Scan for the cell matching the given text and deliver its [x, y] coordinate at center. 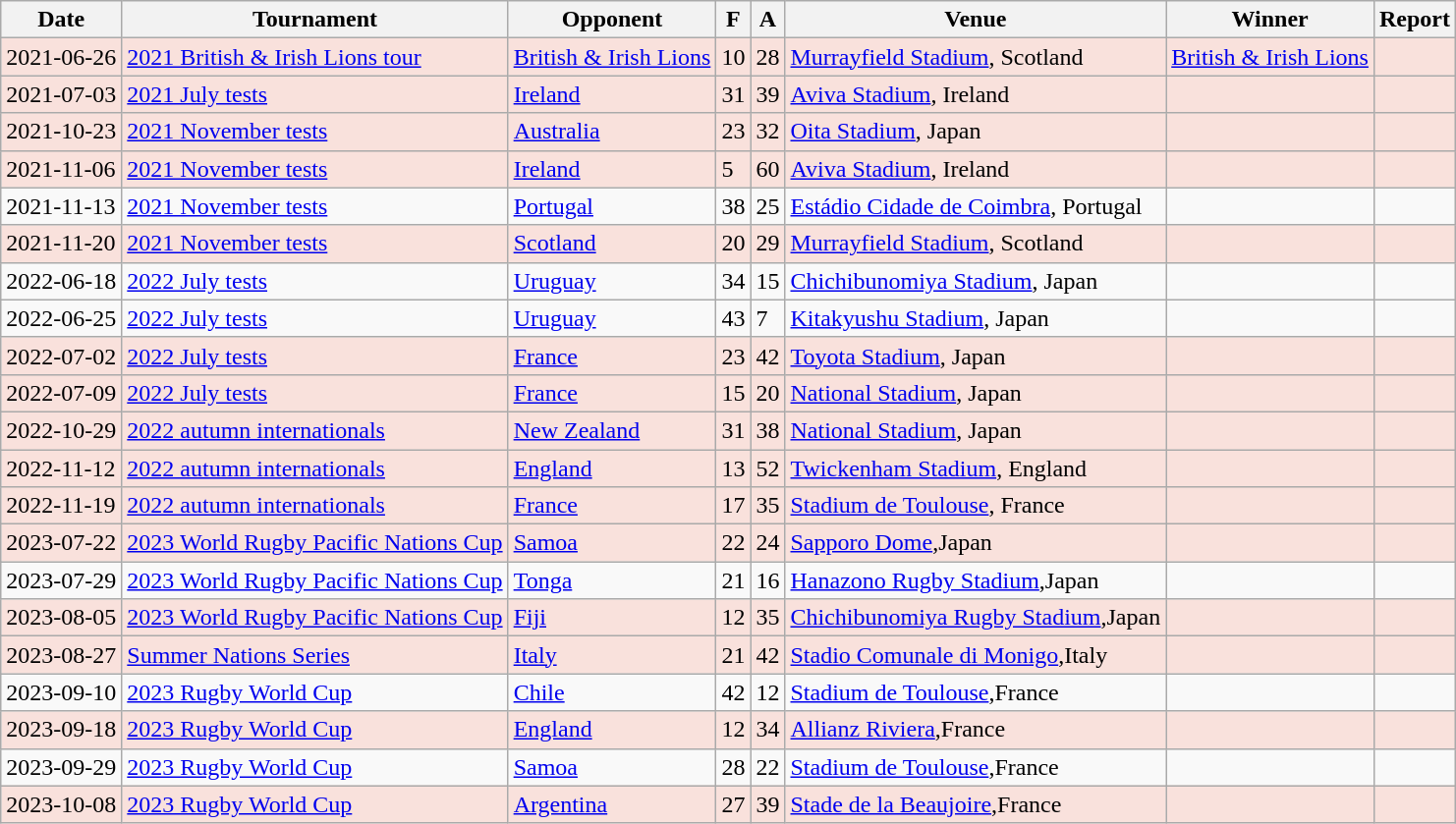
2023-09-29 [61, 767]
Tournament [314, 20]
2023-09-18 [61, 730]
Allianz Riviera,France [976, 730]
2023-09-10 [61, 692]
16 [768, 580]
Winner [1270, 20]
A [768, 20]
Opponent [612, 20]
10 [733, 57]
2022-06-18 [61, 281]
Kitakyushu Stadium, Japan [976, 318]
29 [768, 244]
24 [768, 543]
52 [768, 468]
2023-08-05 [61, 618]
New Zealand [612, 430]
2021-10-23 [61, 132]
13 [733, 468]
Scotland [612, 244]
2022-06-25 [61, 318]
2022-10-29 [61, 430]
Chile [612, 692]
2021-06-26 [61, 57]
Summer Nations Series [314, 655]
Fiji [612, 618]
2022-11-12 [61, 468]
Venue [976, 20]
2021-11-06 [61, 169]
Date [61, 20]
43 [733, 318]
27 [733, 804]
2023-07-29 [61, 580]
Sapporo Dome,Japan [976, 543]
Twickenham Stadium, England [976, 468]
2023-07-22 [61, 543]
Stadio Comunale di Monigo,Italy [976, 655]
2021-11-13 [61, 206]
60 [768, 169]
32 [768, 132]
2022-07-09 [61, 393]
2022-07-02 [61, 356]
5 [733, 169]
2021-07-03 [61, 94]
Chichibunomiya Rugby Stadium,Japan [976, 618]
Stade de la Beaujoire,France [976, 804]
2022-11-19 [61, 506]
Estádio Cidade de Coimbra, Portugal [976, 206]
2021-11-20 [61, 244]
2021 July tests [314, 94]
Toyota Stadium, Japan [976, 356]
Oita Stadium, Japan [976, 132]
Report [1415, 20]
25 [768, 206]
Hanazono Rugby Stadium,Japan [976, 580]
17 [733, 506]
2021 British & Irish Lions tour [314, 57]
7 [768, 318]
2023-08-27 [61, 655]
F [733, 20]
2023-10-08 [61, 804]
Stadium de Toulouse, France [976, 506]
Tonga [612, 580]
Chichibunomiya Stadium, Japan [976, 281]
Italy [612, 655]
Australia [612, 132]
Argentina [612, 804]
Portugal [612, 206]
